Capture the cell that displays the provided text and extract its (x, y) central coordinate. 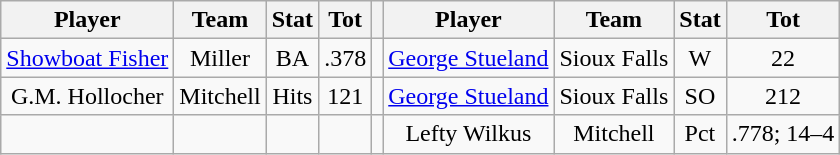
22 (783, 58)
Miller (220, 58)
.378 (346, 58)
.778; 14–4 (783, 134)
SO (700, 96)
G.M. Hollocher (88, 96)
BA (292, 58)
Pct (700, 134)
Hits (292, 96)
212 (783, 96)
Showboat Fisher (88, 58)
121 (346, 96)
W (700, 58)
Lefty Wilkus (468, 134)
